Scan for the cell matching the given text and deliver its (X, Y) coordinate at center. 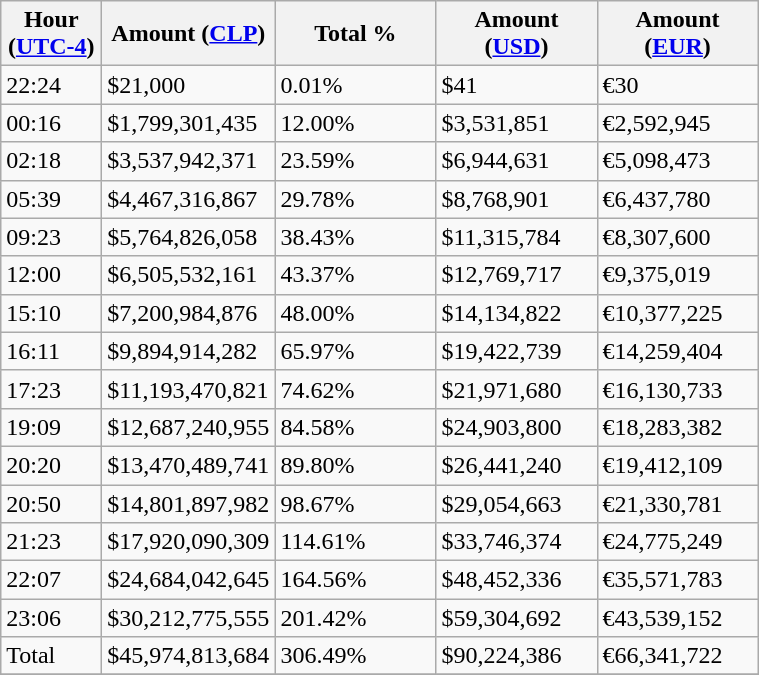
$3,531,851 (516, 123)
21:23 (52, 542)
€14,259,404 (678, 351)
15:10 (52, 313)
$21,000 (188, 85)
€2,592,945 (678, 123)
00:16 (52, 123)
$30,212,775,555 (188, 618)
19:09 (52, 427)
Amount (CLP) (188, 34)
Amount (USD) (516, 34)
12:00 (52, 275)
306.49% (356, 656)
$17,920,090,309 (188, 542)
12.00% (356, 123)
$14,134,822 (516, 313)
$14,801,897,982 (188, 503)
48.00% (356, 313)
23:06 (52, 618)
22:07 (52, 580)
€16,130,733 (678, 389)
Total (52, 656)
65.97% (356, 351)
$41 (516, 85)
$90,224,386 (516, 656)
$24,903,800 (516, 427)
$7,200,984,876 (188, 313)
€5,098,473 (678, 161)
$12,687,240,955 (188, 427)
$8,768,901 (516, 199)
17:23 (52, 389)
164.56% (356, 580)
€35,571,783 (678, 580)
84.58% (356, 427)
$29,054,663 (516, 503)
20:20 (52, 465)
$19,422,739 (516, 351)
$4,467,316,867 (188, 199)
$12,769,717 (516, 275)
€66,341,722 (678, 656)
€9,375,019 (678, 275)
0.01% (356, 85)
$33,746,374 (516, 542)
29.78% (356, 199)
43.37% (356, 275)
201.42% (356, 618)
$9,894,914,282 (188, 351)
$1,799,301,435 (188, 123)
$13,470,489,741 (188, 465)
$6,505,532,161 (188, 275)
€24,775,249 (678, 542)
$59,304,692 (516, 618)
20:50 (52, 503)
€21,330,781 (678, 503)
€18,283,382 (678, 427)
€8,307,600 (678, 237)
$26,441,240 (516, 465)
38.43% (356, 237)
09:23 (52, 237)
$11,193,470,821 (188, 389)
$11,315,784 (516, 237)
€30 (678, 85)
$3,537,942,371 (188, 161)
05:39 (52, 199)
€43,539,152 (678, 618)
$45,974,813,684 (188, 656)
Total % (356, 34)
16:11 (52, 351)
$5,764,826,058 (188, 237)
$6,944,631 (516, 161)
$24,684,042,645 (188, 580)
€19,412,109 (678, 465)
22:24 (52, 85)
Hour (UTC-4) (52, 34)
€6,437,780 (678, 199)
€10,377,225 (678, 313)
Amount (EUR) (678, 34)
89.80% (356, 465)
$21,971,680 (516, 389)
$48,452,336 (516, 580)
02:18 (52, 161)
98.67% (356, 503)
114.61% (356, 542)
74.62% (356, 389)
23.59% (356, 161)
